From the cell containing the given text, extract its center point as [X, Y] coordinate. 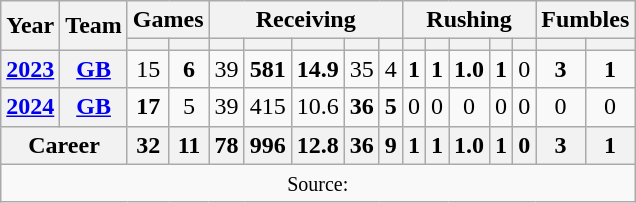
32 [148, 145]
9 [390, 145]
6 [189, 69]
2024 [30, 107]
Team [94, 26]
Games [168, 20]
2023 [30, 69]
996 [268, 145]
Fumbles [586, 20]
Source: [318, 183]
415 [268, 107]
15 [148, 69]
Rushing [468, 20]
35 [362, 69]
12.8 [318, 145]
4 [390, 69]
Receiving [306, 20]
10.6 [318, 107]
11 [189, 145]
14.9 [318, 69]
Year [30, 26]
78 [226, 145]
17 [148, 107]
Career [64, 145]
581 [268, 69]
